Provide the [x, y] coordinate of the cell's center where the given text is located.  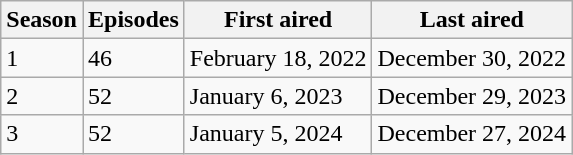
December 30, 2022 [472, 58]
December 29, 2023 [472, 96]
Last aired [472, 20]
1 [42, 58]
January 6, 2023 [278, 96]
First aired [278, 20]
January 5, 2024 [278, 134]
Episodes [133, 20]
February 18, 2022 [278, 58]
46 [133, 58]
Season [42, 20]
December 27, 2024 [472, 134]
2 [42, 96]
3 [42, 134]
